Provide the (X, Y) coordinate of the cell's center where the given text is located.  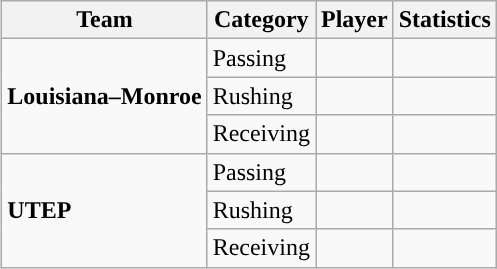
Category (261, 20)
Statistics (444, 20)
Team (104, 20)
Louisiana–Monroe (104, 96)
UTEP (104, 210)
Player (355, 20)
